Provide the (X, Y) coordinate of the cell's center where the given text is located.  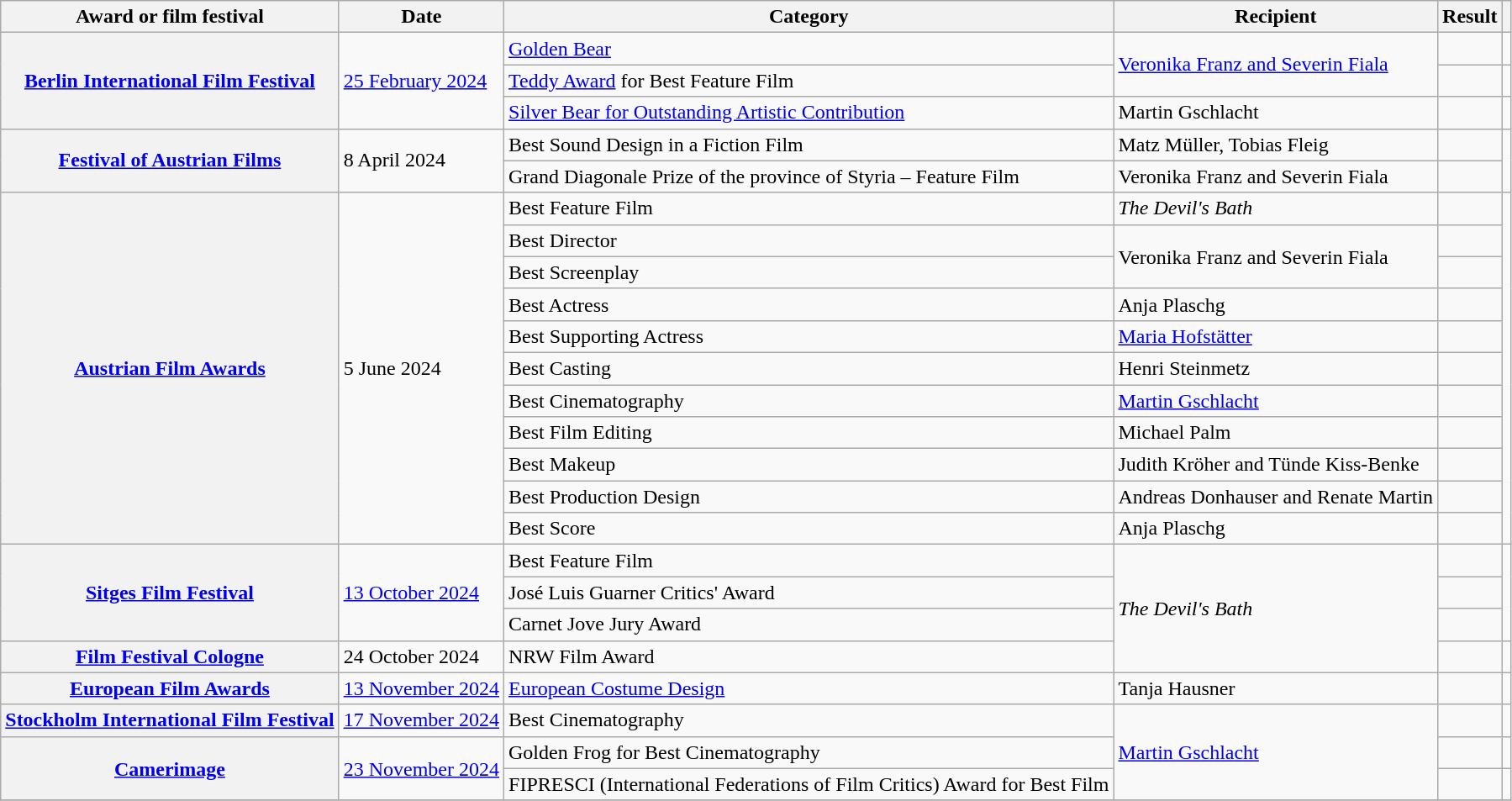
European Film Awards (170, 688)
Michael Palm (1276, 433)
13 October 2024 (421, 593)
5 June 2024 (421, 368)
Sitges Film Festival (170, 593)
Best Screenplay (809, 272)
NRW Film Award (809, 656)
Stockholm International Film Festival (170, 720)
Teddy Award for Best Feature Film (809, 81)
FIPRESCI (International Federations of Film Critics) Award for Best Film (809, 784)
Matz Müller, Tobias Fleig (1276, 145)
Festival of Austrian Films (170, 161)
Best Film Editing (809, 433)
Henri Steinmetz (1276, 368)
Austrian Film Awards (170, 368)
25 February 2024 (421, 81)
Golden Frog for Best Cinematography (809, 752)
Best Production Design (809, 497)
Date (421, 17)
Best Score (809, 529)
Berlin International Film Festival (170, 81)
Best Director (809, 240)
Best Actress (809, 304)
Film Festival Cologne (170, 656)
José Luis Guarner Critics' Award (809, 593)
Result (1470, 17)
Best Casting (809, 368)
8 April 2024 (421, 161)
Category (809, 17)
13 November 2024 (421, 688)
Judith Kröher and Tünde Kiss-Benke (1276, 465)
Silver Bear for Outstanding Artistic Contribution (809, 113)
Golden Bear (809, 49)
Award or film festival (170, 17)
Maria Hofstätter (1276, 336)
Carnet Jove Jury Award (809, 624)
Best Supporting Actress (809, 336)
Tanja Hausner (1276, 688)
Andreas Donhauser and Renate Martin (1276, 497)
17 November 2024 (421, 720)
23 November 2024 (421, 768)
Best Makeup (809, 465)
Recipient (1276, 17)
Best Sound Design in a Fiction Film (809, 145)
European Costume Design (809, 688)
Camerimage (170, 768)
24 October 2024 (421, 656)
Grand Diagonale Prize of the province of Styria – Feature Film (809, 177)
